Determine the [x, y] coordinate at the center of the cell enclosing the given text.  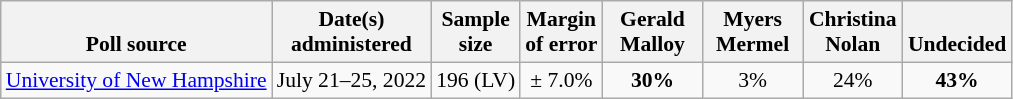
MyersMermel [753, 32]
July 21–25, 2022 [352, 80]
30% [652, 80]
Undecided [957, 32]
Marginof error [561, 32]
Poll source [136, 32]
3% [753, 80]
Date(s)administered [352, 32]
± 7.0% [561, 80]
Samplesize [476, 32]
GeraldMalloy [652, 32]
43% [957, 80]
196 (LV) [476, 80]
University of New Hampshire [136, 80]
ChristinaNolan [853, 32]
24% [853, 80]
